Locate the cell with the specified text and output its [x, y] center coordinate. 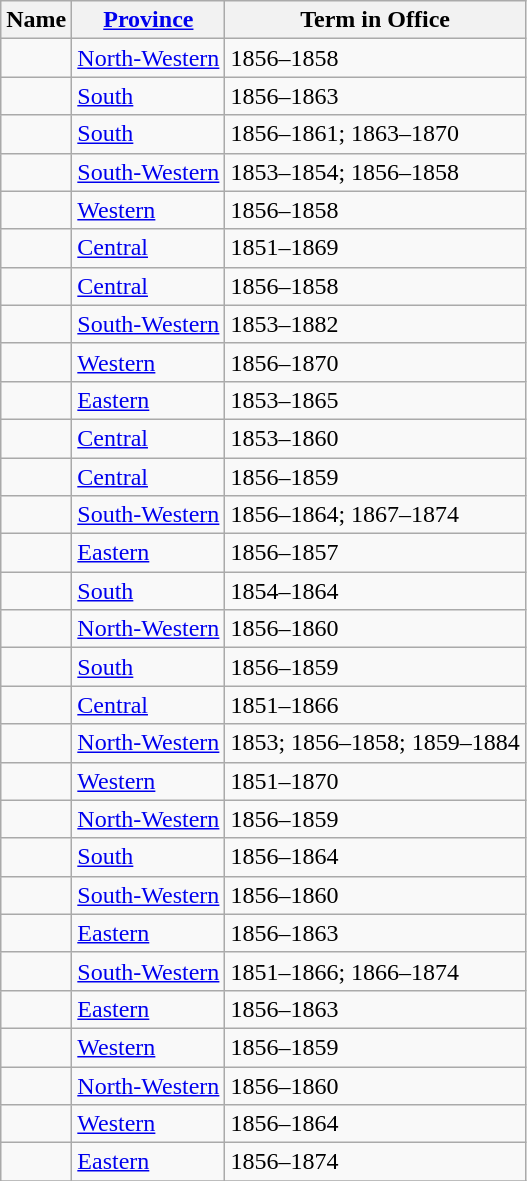
1851–1869 [375, 248]
1856–1874 [375, 1162]
1856–1861; 1863–1870 [375, 134]
1853–1854; 1856–1858 [375, 172]
1856–1857 [375, 553]
Term in Office [375, 20]
1853–1882 [375, 324]
Name [36, 20]
1853–1865 [375, 400]
1851–1866 [375, 705]
1854–1864 [375, 591]
1856–1864; 1867–1874 [375, 515]
Province [148, 20]
1851–1866; 1866–1874 [375, 971]
1856–1870 [375, 362]
1853; 1856–1858; 1859–1884 [375, 743]
1851–1870 [375, 781]
1853–1860 [375, 438]
